Pinpoint the cell where the given text exists, returning its (X, Y) midpoint coordinate. 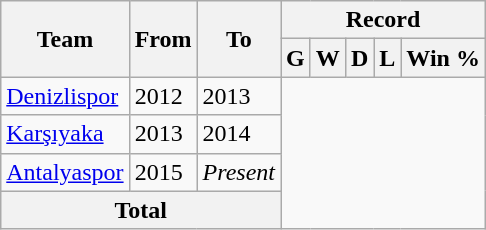
L (388, 58)
To (238, 39)
Record (384, 20)
Win % (444, 58)
2015 (163, 172)
Karşıyaka (65, 134)
Present (238, 172)
From (163, 39)
G (296, 58)
Denizlispor (65, 96)
D (359, 58)
Antalyaspor (65, 172)
2014 (238, 134)
Total (141, 210)
2012 (163, 96)
Team (65, 39)
W (328, 58)
